From the cell containing the given text, extract its center point as (X, Y) coordinate. 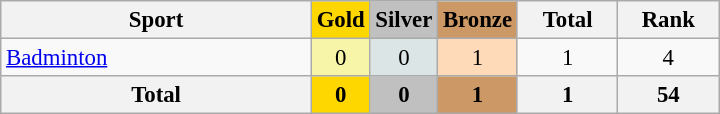
4 (668, 58)
Sport (156, 20)
Silver (404, 20)
Bronze (478, 20)
Rank (668, 20)
Gold (340, 20)
Badminton (156, 58)
54 (668, 95)
